Identify which cell holds the provided text, then report its [x, y] central coordinate. 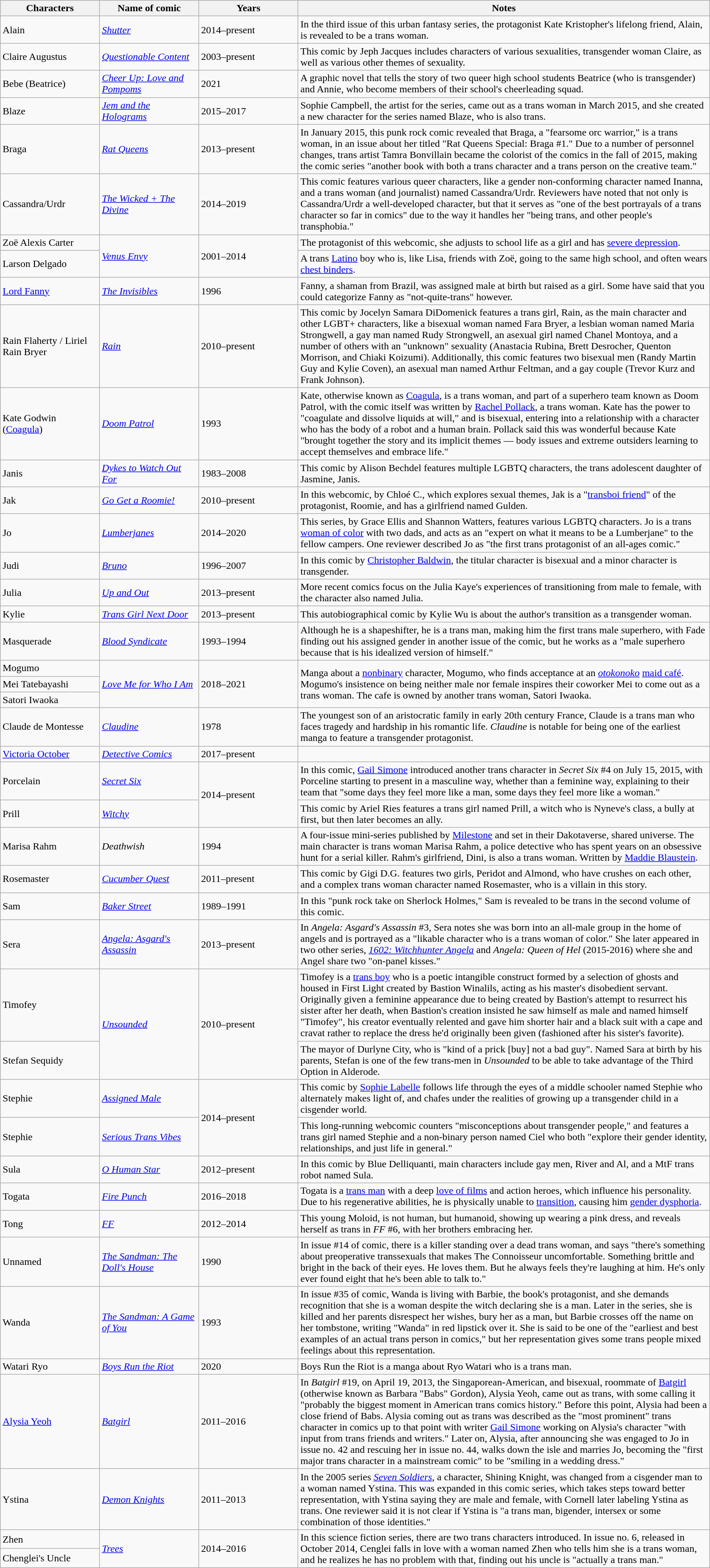
2001–2014 [249, 256]
Lord Fanny [50, 291]
2015–2017 [249, 111]
Sam [50, 906]
Porcelain [50, 781]
Assigned Male [149, 1099]
1996–2007 [249, 565]
Jak [50, 501]
Stefan Sequidy [50, 1060]
Sera [50, 945]
Jo [50, 533]
Claudine [149, 727]
Judi [50, 565]
Unsounded [149, 1025]
1978 [249, 727]
This comic by Ariel Ries features a trans girl named Prill, a witch who is Nyneve's class, a bully at first, but then later becomes an ally. [504, 813]
2018–2021 [249, 684]
1996 [249, 291]
2021 [249, 84]
In this comic by Blue Delliquanti, main characters include gay men, River and Al, and a MtF trans robot named Sula. [504, 1169]
Up and Out [149, 593]
This comic by Alison Bechdel features multiple LGBTQ characters, the trans adolescent daughter of Jasmine, Janis. [504, 473]
Mogumo [50, 668]
Kylie [50, 614]
1983–2008 [249, 473]
Witchy [149, 813]
Batgirl [149, 1421]
Boys Run the Riot is a manga about Ryo Watari who is a trans man. [504, 1366]
Braga [50, 149]
2014–2020 [249, 533]
Years [249, 8]
Shutter [149, 30]
Blood Syndicate [149, 641]
Doom Patrol [149, 423]
Rat Queens [149, 149]
Boys Run the Riot [149, 1366]
Bebe (Beatrice) [50, 84]
Trees [149, 1548]
Love Me for Who I Am [149, 684]
Venus Envy [149, 256]
Marisa Rahm [50, 846]
2012–present [249, 1169]
1994 [249, 846]
Janis [50, 473]
Mei Tatebayashi [50, 684]
Larson Delgado [50, 264]
Tong [50, 1223]
Fire Punch [149, 1197]
Characters [50, 8]
Satori Iwaoka [50, 700]
This comic by Jeph Jacques includes characters of various sexualities, transgender woman Claire, as well as various other themes of sexuality. [504, 57]
Alysia Yeoh [50, 1421]
Victoria October [50, 754]
Baker Street [149, 906]
Angela: Asgard's Assassin [149, 945]
2017–present [249, 754]
Serious Trans Vibes [149, 1137]
Demon Knights [149, 1499]
Secret Six [149, 781]
2012–2014 [249, 1223]
Kate Godwin (Coagula) [50, 423]
Sula [50, 1169]
Go Get a Roomie! [149, 501]
The Sandman: A Game of You [149, 1322]
O Human Star [149, 1169]
Chenglei's Uncle [50, 1558]
Cassandra/Urdr [50, 204]
In this "punk rock take on Sherlock Holmes," Sam is revealed to be trans in the second volume of this comic. [504, 906]
Masquerade [50, 641]
Rain [149, 346]
Zhen [50, 1539]
2011–2016 [249, 1421]
The Sandman: The Doll's House [149, 1262]
2020 [249, 1366]
Timofey [50, 1005]
Jem and the Holograms [149, 111]
This autobiographical comic by Kylie Wu is about the author's transition as a transgender woman. [504, 614]
Bruno [149, 565]
2014–2016 [249, 1548]
The Wicked + The Divine [149, 204]
1993–1994 [249, 641]
Julia [50, 593]
Notes [504, 8]
Lumberjanes [149, 533]
The Invisibles [149, 291]
Unnamed [50, 1262]
The protagonist of this webcomic, she adjusts to school life as a girl and has severe depression. [504, 242]
Trans Girl Next Door [149, 614]
2011–2013 [249, 1499]
Detective Comics [149, 754]
2014–2019 [249, 204]
Claire Augustus [50, 57]
Rain Flaherty / Liriel Rain Bryer [50, 346]
Cheer Up: Love and Pompoms [149, 84]
Dykes to Watch Out For [149, 473]
Togata [50, 1197]
Prill [50, 813]
Deathwish [149, 846]
Zoë Alexis Carter [50, 242]
Rosemaster [50, 879]
Watari Ryo [50, 1366]
Claude de Montesse [50, 727]
1989–1991 [249, 906]
Cucumber Quest [149, 879]
Name of comic [149, 8]
Blaze [50, 111]
Ystina [50, 1499]
In this comic by Christopher Baldwin, the titular character is bisexual and a minor character is transgender. [504, 565]
1990 [249, 1262]
FF [149, 1223]
Wanda [50, 1322]
A trans Latino boy who is, like Lisa, friends with Zoë, going to the same high school, and often wears chest binders. [504, 264]
Questionable Content [149, 57]
In the third issue of this urban fantasy series, the protagonist Kate Kristopher's lifelong friend, Alain, is revealed to be a trans woman. [504, 30]
2016–2018 [249, 1197]
More recent comics focus on the Julia Kaye's experiences of transitioning from male to female, with the character also named Julia. [504, 593]
2003–present [249, 57]
2011–present [249, 879]
Alain [50, 30]
